From the cell containing the given text, extract its center point as [X, Y] coordinate. 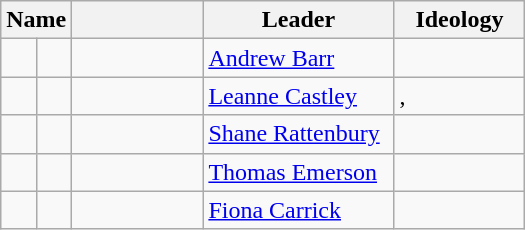
Andrew Barr [298, 58]
Leanne Castley [298, 96]
Fiona Carrick [298, 210]
, [460, 96]
Thomas Emerson [298, 172]
Leader [298, 20]
Shane Rattenbury [298, 134]
Name [36, 20]
Ideology [460, 20]
